Pinpoint the cell where the given text exists, returning its [X, Y] midpoint coordinate. 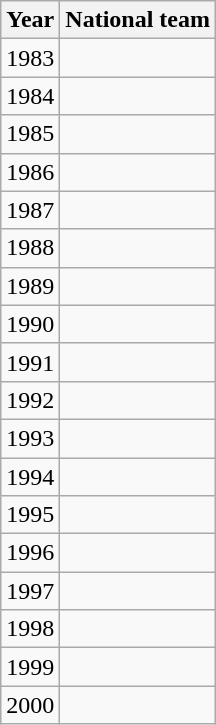
Year [30, 20]
1997 [30, 591]
1993 [30, 438]
1989 [30, 286]
1985 [30, 134]
1994 [30, 477]
1987 [30, 210]
2000 [30, 705]
1992 [30, 400]
1991 [30, 362]
National team [138, 20]
1986 [30, 172]
1998 [30, 629]
1984 [30, 96]
1996 [30, 553]
1990 [30, 324]
1983 [30, 58]
1988 [30, 248]
1995 [30, 515]
1999 [30, 667]
